Output the (X, Y) coordinate of the center of the cell containing the given text.  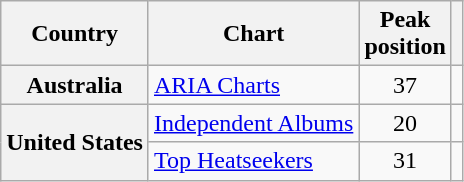
Country (75, 34)
20 (405, 123)
Australia (75, 85)
ARIA Charts (253, 85)
31 (405, 161)
Chart (253, 34)
United States (75, 142)
37 (405, 85)
Peakposition (405, 34)
Top Heatseekers (253, 161)
Independent Albums (253, 123)
